For the text-containing cell, return its midpoint in [X, Y] coordinate format. 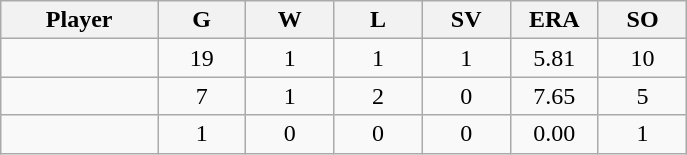
2 [378, 96]
0.00 [554, 134]
SO [642, 20]
5.81 [554, 58]
5 [642, 96]
10 [642, 58]
W [290, 20]
L [378, 20]
Player [80, 20]
19 [202, 58]
ERA [554, 20]
SV [466, 20]
G [202, 20]
7 [202, 96]
7.65 [554, 96]
